Return the (X, Y) coordinate for the center point of the cell that contains the specified text.  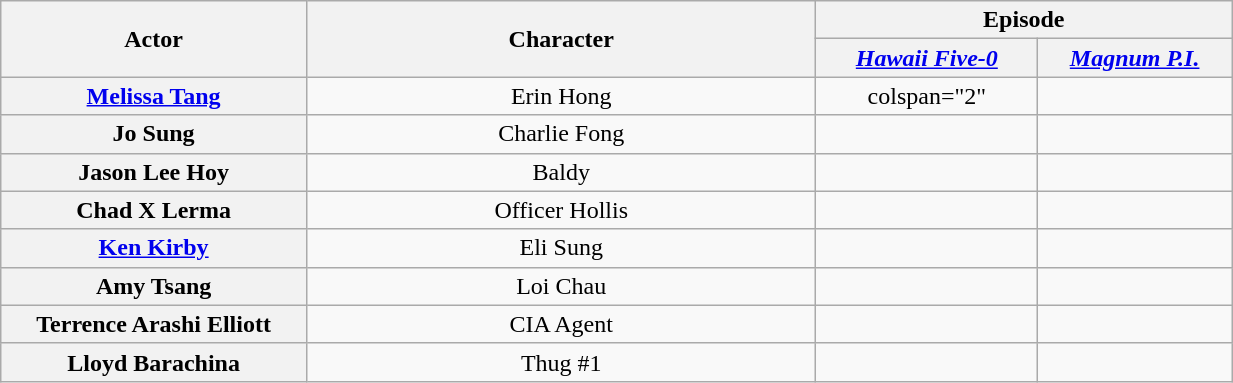
Erin Hong (561, 96)
Jason Lee Hoy (154, 172)
CIA Agent (561, 324)
Thug #1 (561, 362)
Amy Tsang (154, 286)
Eli Sung (561, 248)
Hawaii Five-0 (927, 58)
Loi Chau (561, 286)
Jo Sung (154, 134)
Lloyd Barachina (154, 362)
Magnum P.I. (1135, 58)
Episode (1024, 20)
Character (561, 39)
Officer Hollis (561, 210)
colspan="2" (927, 96)
Chad X Lerma (154, 210)
Baldy (561, 172)
Melissa Tang (154, 96)
Ken Kirby (154, 248)
Charlie Fong (561, 134)
Terrence Arashi Elliott (154, 324)
Actor (154, 39)
